Pinpoint the cell where the given text exists, returning its (X, Y) midpoint coordinate. 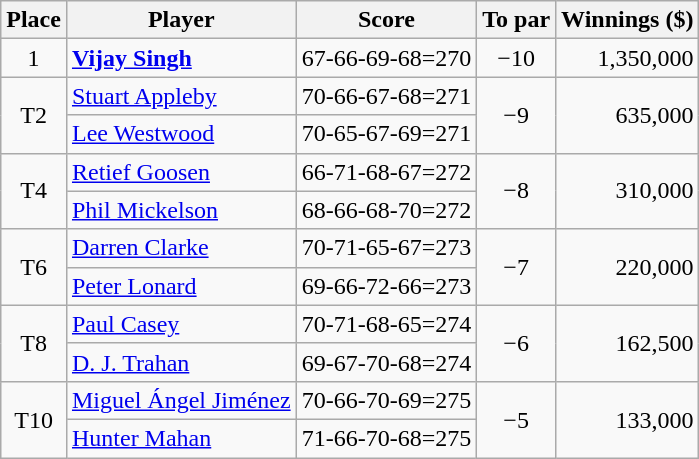
70-71-65-67=273 (386, 248)
71-66-70-68=275 (386, 438)
Vijay Singh (181, 58)
69-67-70-68=274 (386, 362)
Player (181, 20)
T10 (34, 419)
133,000 (628, 419)
Peter Lonard (181, 286)
Stuart Appleby (181, 96)
Place (34, 20)
69-66-72-66=273 (386, 286)
Miguel Ángel Jiménez (181, 400)
635,000 (628, 115)
D. J. Trahan (181, 362)
70-66-67-68=271 (386, 96)
162,500 (628, 343)
310,000 (628, 191)
70-65-67-69=271 (386, 134)
220,000 (628, 267)
1,350,000 (628, 58)
−7 (516, 267)
1 (34, 58)
−6 (516, 343)
Winnings ($) (628, 20)
−5 (516, 419)
Retief Goosen (181, 172)
T6 (34, 267)
70-71-68-65=274 (386, 324)
Score (386, 20)
T2 (34, 115)
66-71-68-67=272 (386, 172)
Phil Mickelson (181, 210)
T8 (34, 343)
−10 (516, 58)
70-66-70-69=275 (386, 400)
Lee Westwood (181, 134)
−8 (516, 191)
Darren Clarke (181, 248)
To par (516, 20)
67-66-69-68=270 (386, 58)
−9 (516, 115)
T4 (34, 191)
68-66-68-70=272 (386, 210)
Paul Casey (181, 324)
Hunter Mahan (181, 438)
